Determine the (x, y) coordinate at the center of the cell enclosing the given text.  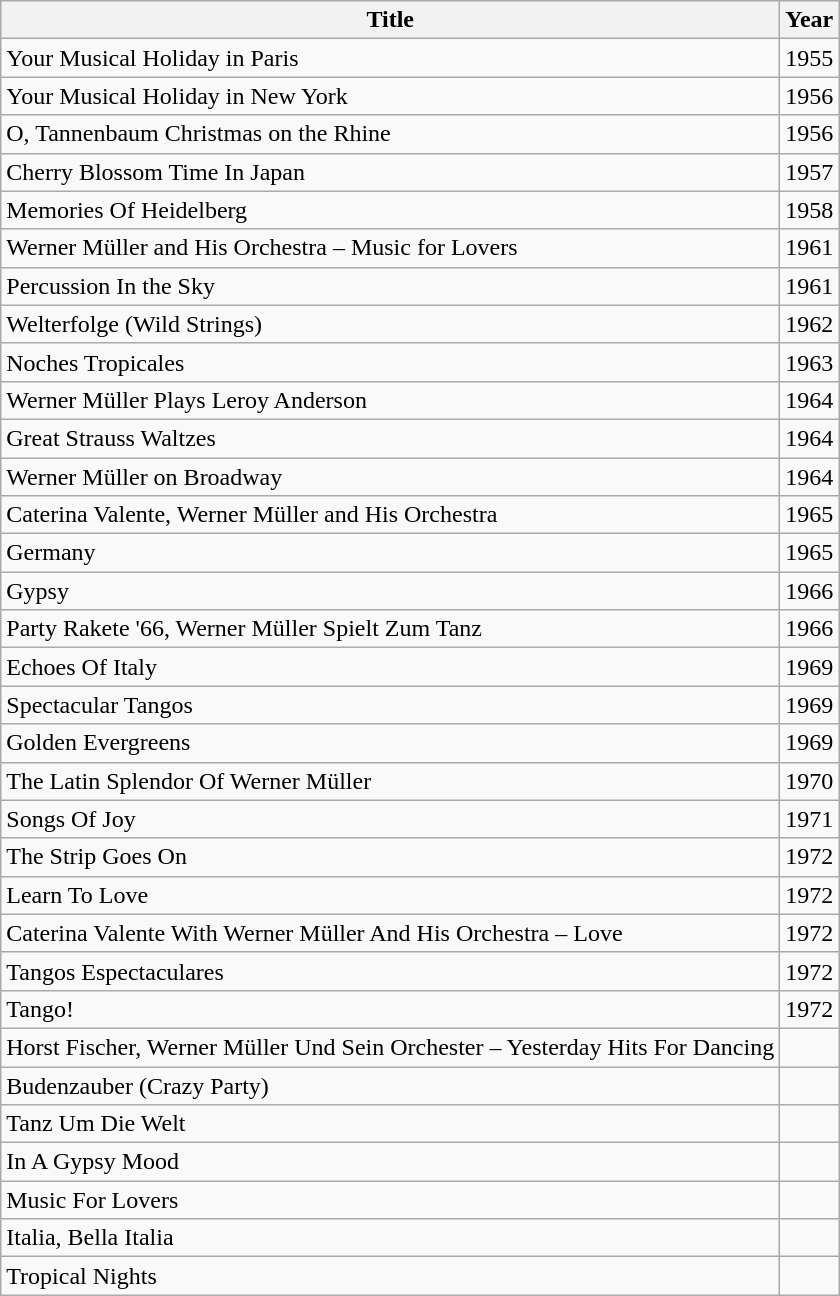
Tanz Um Die Welt (390, 1124)
Music For Lovers (390, 1200)
Party Rakete '66, Werner Müller Spielt Zum Tanz (390, 629)
Cherry Blossom Time In Japan (390, 172)
Tropical Nights (390, 1276)
Tango! (390, 1009)
1970 (810, 781)
Werner Müller Plays Leroy Anderson (390, 400)
Caterina Valente With Werner Müller And His Orchestra – Love (390, 933)
1958 (810, 210)
Welterfolge (Wild Strings) (390, 324)
Caterina Valente, Werner Müller and His Orchestra (390, 515)
Golden Evergreens (390, 743)
1963 (810, 362)
Percussion In the Sky (390, 286)
Noches Tropicales (390, 362)
Werner Müller and His Orchestra – Music for Lovers (390, 248)
Memories Of Heidelberg (390, 210)
1962 (810, 324)
Your Musical Holiday in New York (390, 96)
Songs Of Joy (390, 819)
O, Tannenbaum Christmas on the Rhine (390, 134)
Your Musical Holiday in Paris (390, 58)
1957 (810, 172)
Great Strauss Waltzes (390, 438)
1971 (810, 819)
Horst Fischer, Werner Müller Und Sein Orchester – Yesterday Hits For Dancing (390, 1047)
Spectacular Tangos (390, 705)
Gypsy (390, 591)
Title (390, 20)
Echoes Of Italy (390, 667)
Italia, Bella Italia (390, 1238)
Year (810, 20)
In A Gypsy Mood (390, 1162)
Werner Müller on Broadway (390, 477)
Learn To Love (390, 895)
Tangos Espectaculares (390, 971)
The Strip Goes On (390, 857)
Germany (390, 553)
Budenzauber (Crazy Party) (390, 1085)
The Latin Splendor Of Werner Müller (390, 781)
1955 (810, 58)
